Output the [x, y] coordinate of the center of the cell containing the given text.  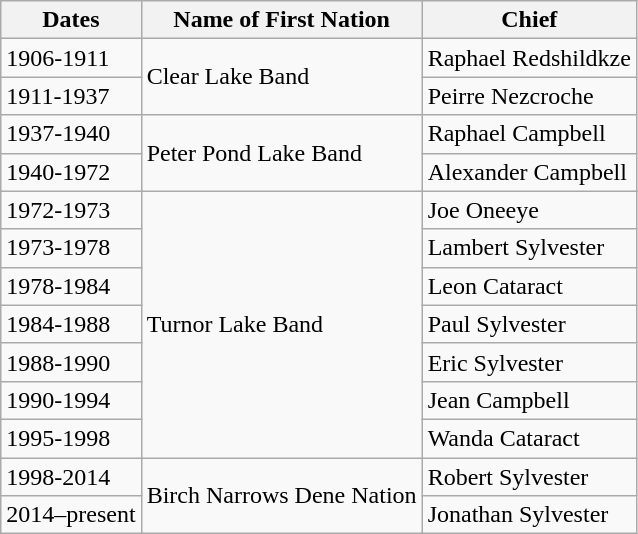
Alexander Campbell [529, 172]
Turnor Lake Band [282, 324]
1937-1940 [71, 134]
Raphael Redshildkze [529, 58]
Chief [529, 20]
Joe Oneeye [529, 210]
1906-1911 [71, 58]
2014–present [71, 515]
Jonathan Sylvester [529, 515]
Robert Sylvester [529, 477]
Peter Pond Lake Band [282, 153]
1911-1937 [71, 96]
1998-2014 [71, 477]
1978-1984 [71, 286]
1990-1994 [71, 400]
Clear Lake Band [282, 77]
Jean Campbell [529, 400]
1973-1978 [71, 248]
Birch Narrows Dene Nation [282, 496]
Eric Sylvester [529, 362]
Peirre Nezcroche [529, 96]
Dates [71, 20]
Leon Cataract [529, 286]
Name of First Nation [282, 20]
1988-1990 [71, 362]
1940-1972 [71, 172]
Lambert Sylvester [529, 248]
1984-1988 [71, 324]
Paul Sylvester [529, 324]
1972-1973 [71, 210]
Wanda Cataract [529, 438]
1995-1998 [71, 438]
Raphael Campbell [529, 134]
